Locate the cell with the specified text and output its [X, Y] center coordinate. 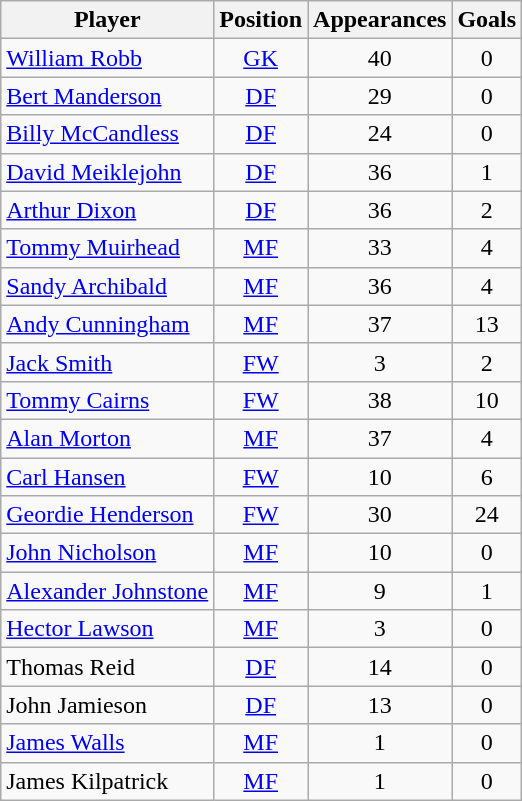
Goals [487, 20]
Alexander Johnstone [108, 591]
David Meiklejohn [108, 172]
William Robb [108, 58]
29 [380, 96]
Hector Lawson [108, 629]
Arthur Dixon [108, 210]
Appearances [380, 20]
Position [261, 20]
Sandy Archibald [108, 286]
Carl Hansen [108, 477]
38 [380, 400]
Alan Morton [108, 438]
Player [108, 20]
6 [487, 477]
Andy Cunningham [108, 324]
14 [380, 667]
33 [380, 248]
40 [380, 58]
Tommy Cairns [108, 400]
Geordie Henderson [108, 515]
30 [380, 515]
Thomas Reid [108, 667]
Tommy Muirhead [108, 248]
James Kilpatrick [108, 781]
John Nicholson [108, 553]
John Jamieson [108, 705]
Billy McCandless [108, 134]
Jack Smith [108, 362]
GK [261, 58]
James Walls [108, 743]
Bert Manderson [108, 96]
9 [380, 591]
